Return the [x, y] coordinate for the center point of the cell that contains the specified text.  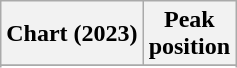
Chart (2023) [72, 34]
Peakposition [189, 34]
